For the text-containing cell, return its midpoint in (X, Y) coordinate format. 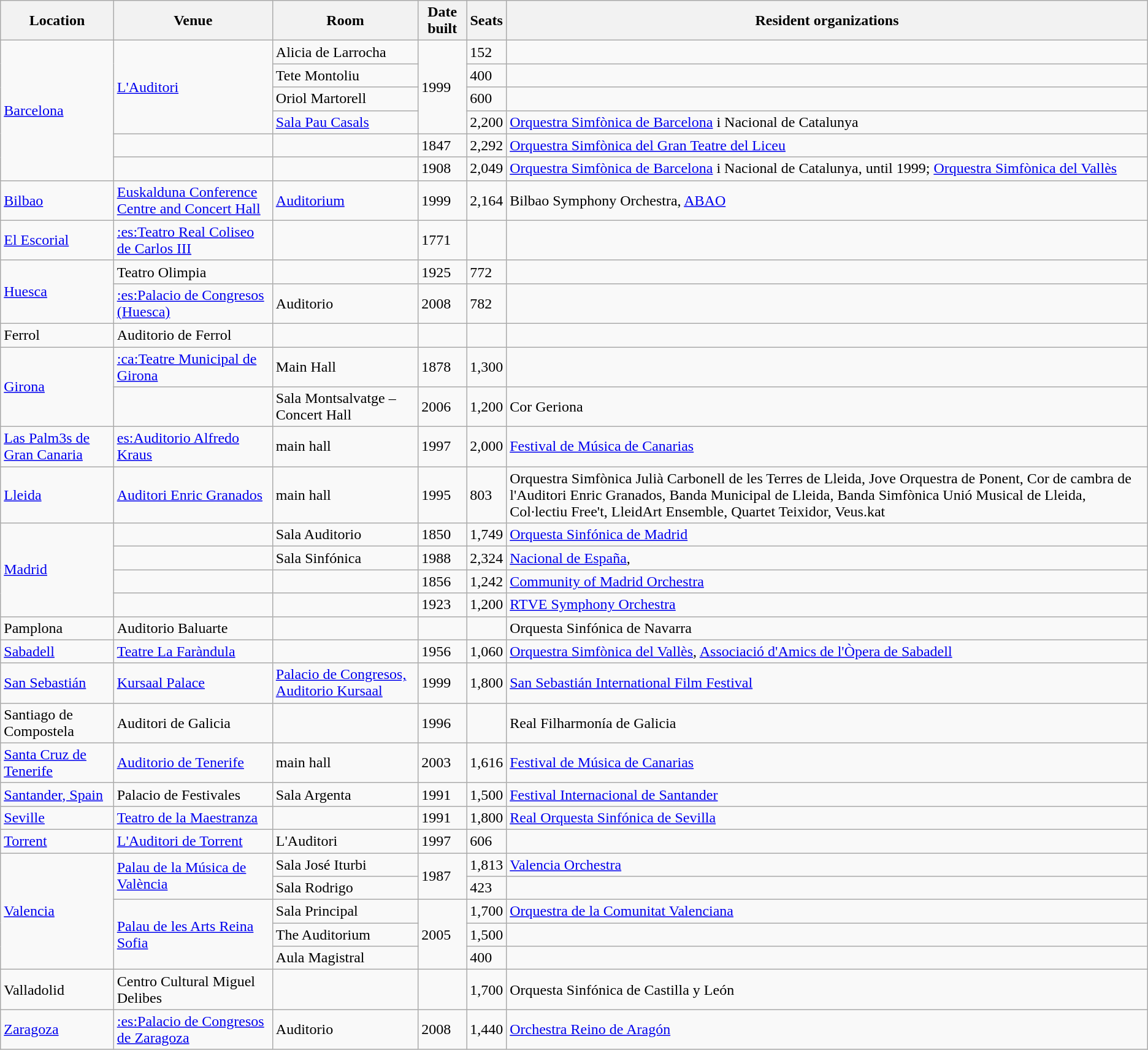
803 (487, 495)
Orquesta Sinfónica de Castilla y León (827, 990)
Madrid (57, 570)
Alicia de Larrocha (345, 52)
1847 (443, 145)
1,060 (487, 651)
772 (487, 272)
Palau de les Arts Reina Sofia (193, 935)
Orquestra Simfònica de Barcelona i Nacional de Catalunya (827, 122)
Auditori Enric Granados (193, 495)
Auditorio de Ferrol (193, 335)
Sala Montsalvatge – Concert Hall (345, 407)
1,749 (487, 535)
1878 (443, 367)
Community of Madrid Orchestra (827, 581)
Huesca (57, 292)
Auditorio de Tenerife (193, 763)
Resident organizations (827, 21)
Auditori de Galicia (193, 722)
Teatre La Faràndula (193, 651)
San Sebastián (57, 683)
:es:Teatro Real Coliseo de Carlos III (193, 240)
Sala Pau Casals (345, 122)
1925 (443, 272)
Room (345, 21)
Orquestra Simfònica de Barcelona i Nacional de Catalunya, until 1999; Orquestra Simfònica del Vallès (827, 169)
1995 (443, 495)
Orquesta Sinfónica de Madrid (827, 535)
600 (487, 99)
423 (487, 888)
Orchestra Reino de Aragón (827, 1029)
1996 (443, 722)
1,242 (487, 581)
1956 (443, 651)
Sala Auditorio (345, 535)
Seats (487, 21)
Orquestra Simfònica del Gran Teatre del Liceu (827, 145)
Festival Internacional de Santander (827, 794)
Real Orquesta Sinfónica de Sevilla (827, 818)
2,200 (487, 122)
Euskalduna Conference Centre and Concert Hall (193, 200)
Teatro de la Maestranza (193, 818)
Auditorio Baluarte (193, 628)
2,292 (487, 145)
Palacio de Festivales (193, 794)
Ferrol (57, 335)
Torrent (57, 841)
Teatro Olimpia (193, 272)
:ca:Teatre Municipal de Girona (193, 367)
Centro Cultural Miguel Delibes (193, 990)
Location (57, 21)
Las Palm3s de Gran Canaria (57, 446)
San Sebastián International Film Festival (827, 683)
Palau de la Música de València (193, 876)
Lleida (57, 495)
1771 (443, 240)
2,324 (487, 558)
2,164 (487, 200)
Auditorium (345, 200)
1850 (443, 535)
Orquestra Simfònica del Vallès, Associació d'Amics de l'Òpera de Sabadell (827, 651)
Tete Montoliu (345, 75)
2006 (443, 407)
Santander, Spain (57, 794)
1,616 (487, 763)
Sabadell (57, 651)
606 (487, 841)
1908 (443, 169)
Kursaal Palace (193, 683)
1,300 (487, 367)
Sala Principal (345, 911)
1,813 (487, 864)
Orquesta Sinfónica de Navarra (827, 628)
2005 (443, 935)
Aula Magistral (345, 958)
Santiago de Compostela (57, 722)
1987 (443, 876)
Orquestra de la Comunitat Valenciana (827, 911)
Cor Geriona (827, 407)
1988 (443, 558)
Venue (193, 21)
Girona (57, 387)
:es:Palacio de Congresos de Zaragoza (193, 1029)
The Auditorium (345, 935)
2,000 (487, 446)
El Escorial (57, 240)
L'Auditori de Torrent (193, 841)
RTVE Symphony Orchestra (827, 605)
Zaragoza (57, 1029)
Sala José Iturbi (345, 864)
Oriol Martorell (345, 99)
Sala Argenta (345, 794)
Nacional de España, (827, 558)
es:Auditorio Alfredo Kraus (193, 446)
Valencia Orchestra (827, 864)
Sala Rodrigo (345, 888)
Pamplona (57, 628)
Seville (57, 818)
1856 (443, 581)
Valencia (57, 911)
Valladolid (57, 990)
782 (487, 303)
Date built (443, 21)
Bilbao (57, 200)
Sala Sinfónica (345, 558)
Barcelona (57, 110)
1,440 (487, 1029)
:es:Palacio de Congresos (Huesca) (193, 303)
Palacio de Congresos, Auditorio Kursaal (345, 683)
Real Filharmonía de Galicia (827, 722)
152 (487, 52)
Bilbao Symphony Orchestra, ABAO (827, 200)
Santa Cruz de Tenerife (57, 763)
2,049 (487, 169)
Main Hall (345, 367)
1923 (443, 605)
2003 (443, 763)
